Find where the given text appears and provide that cell's center as (X, Y) coordinate. 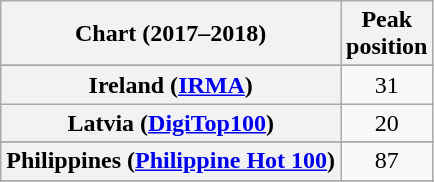
20 (387, 123)
Peakposition (387, 34)
Philippines (Philippine Hot 100) (171, 161)
Ireland (IRMA) (171, 85)
Chart (2017–2018) (171, 34)
Latvia (DigiTop100) (171, 123)
87 (387, 161)
31 (387, 85)
